Capture the cell that displays the provided text and extract its [X, Y] central coordinate. 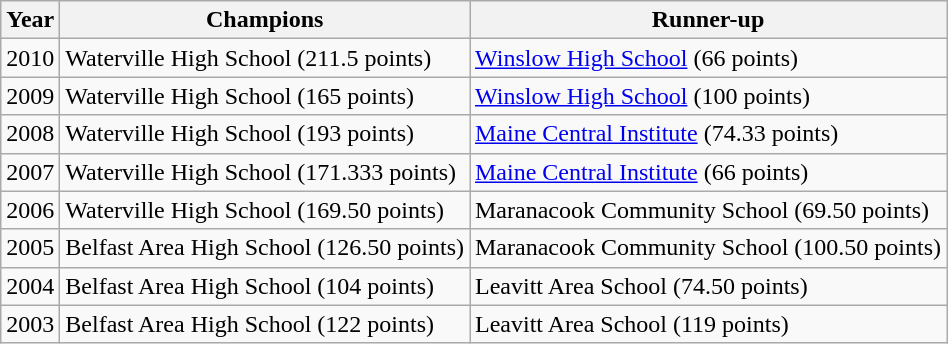
Maine Central Institute (66 points) [708, 172]
2004 [30, 286]
Waterville High School (169.50 points) [265, 210]
2003 [30, 324]
Winslow High School (66 points) [708, 58]
2008 [30, 134]
Waterville High School (193 points) [265, 134]
Leavitt Area School (119 points) [708, 324]
2007 [30, 172]
2005 [30, 248]
2010 [30, 58]
Maranacook Community School (69.50 points) [708, 210]
Champions [265, 20]
2006 [30, 210]
Runner-up [708, 20]
Waterville High School (165 points) [265, 96]
Waterville High School (211.5 points) [265, 58]
Belfast Area High School (104 points) [265, 286]
Belfast Area High School (122 points) [265, 324]
Maine Central Institute (74.33 points) [708, 134]
Leavitt Area School (74.50 points) [708, 286]
Belfast Area High School (126.50 points) [265, 248]
Waterville High School (171.333 points) [265, 172]
2009 [30, 96]
Maranacook Community School (100.50 points) [708, 248]
Winslow High School (100 points) [708, 96]
Year [30, 20]
